Locate the cell with the specified text and output its [X, Y] center coordinate. 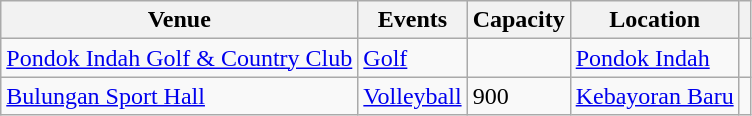
Location [654, 20]
Capacity [518, 20]
Events [412, 20]
Pondok Indah Golf & Country Club [180, 58]
Volleyball [412, 96]
Kebayoran Baru [654, 96]
900 [518, 96]
Bulungan Sport Hall [180, 96]
Golf [412, 58]
Venue [180, 20]
Pondok Indah [654, 58]
